For the text-containing cell, return its midpoint in [x, y] coordinate format. 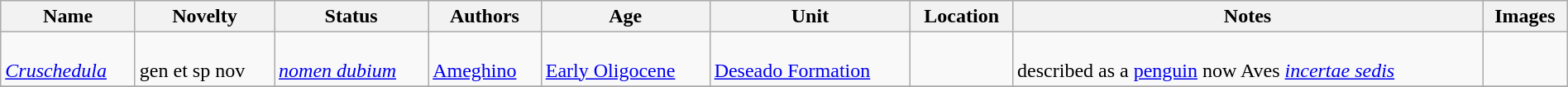
described as a penguin now Aves incertae sedis [1248, 60]
gen et sp nov [204, 60]
Ameghino [485, 60]
Location [962, 17]
nomen dubium [351, 60]
Name [68, 17]
Notes [1248, 17]
Authors [485, 17]
Unit [810, 17]
Age [625, 17]
Cruschedula [68, 60]
Deseado Formation [810, 60]
Images [1525, 17]
Novelty [204, 17]
Status [351, 17]
Early Oligocene [625, 60]
